Locate the cell with the specified text and output its (X, Y) center coordinate. 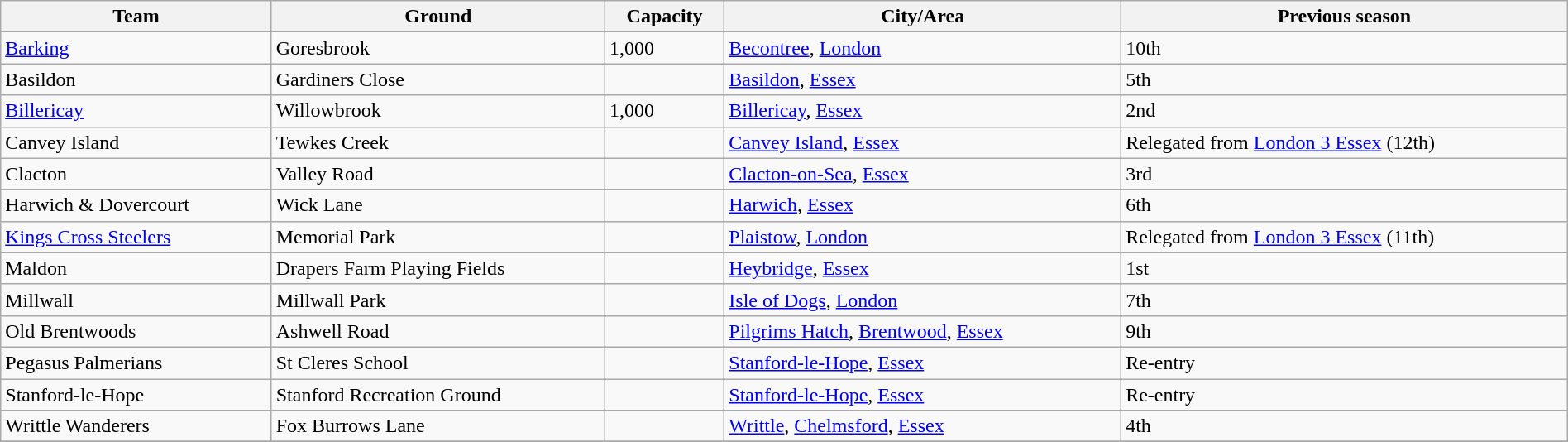
Wick Lane (438, 205)
Maldon (136, 268)
City/Area (923, 17)
10th (1345, 48)
Harwich & Dovercourt (136, 205)
6th (1345, 205)
Clacton-on-Sea, Essex (923, 174)
Old Brentwoods (136, 331)
9th (1345, 331)
Basildon, Essex (923, 79)
Billericay, Essex (923, 111)
Millwall Park (438, 300)
Pilgrims Hatch, Brentwood, Essex (923, 331)
Previous season (1345, 17)
Ground (438, 17)
Kings Cross Steelers (136, 237)
Tewkes Creek (438, 142)
Ashwell Road (438, 331)
Harwich, Essex (923, 205)
Millwall (136, 300)
Relegated from London 3 Essex (11th) (1345, 237)
Goresbrook (438, 48)
Pegasus Palmerians (136, 363)
Barking (136, 48)
Team (136, 17)
1st (1345, 268)
Gardiners Close (438, 79)
Becontree, London (923, 48)
Writtle Wanderers (136, 426)
St Cleres School (438, 363)
Stanford-le-Hope (136, 395)
Basildon (136, 79)
Memorial Park (438, 237)
Isle of Dogs, London (923, 300)
Writtle, Chelmsford, Essex (923, 426)
Plaistow, London (923, 237)
Fox Burrows Lane (438, 426)
3rd (1345, 174)
4th (1345, 426)
Heybridge, Essex (923, 268)
Valley Road (438, 174)
Clacton (136, 174)
Canvey Island, Essex (923, 142)
Capacity (664, 17)
5th (1345, 79)
7th (1345, 300)
Drapers Farm Playing Fields (438, 268)
Willowbrook (438, 111)
Relegated from London 3 Essex (12th) (1345, 142)
Billericay (136, 111)
2nd (1345, 111)
Canvey Island (136, 142)
Stanford Recreation Ground (438, 395)
